For the text-containing cell, return its midpoint in (X, Y) coordinate format. 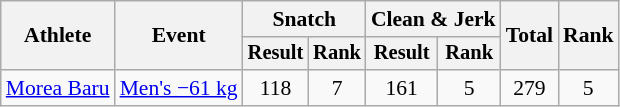
Clean & Jerk (434, 19)
7 (337, 88)
Total (530, 36)
118 (276, 88)
Snatch (304, 19)
Athlete (58, 36)
Morea Baru (58, 88)
Event (179, 36)
Men's −61 kg (179, 88)
161 (402, 88)
279 (530, 88)
